Identify which cell holds the provided text, then report its (x, y) central coordinate. 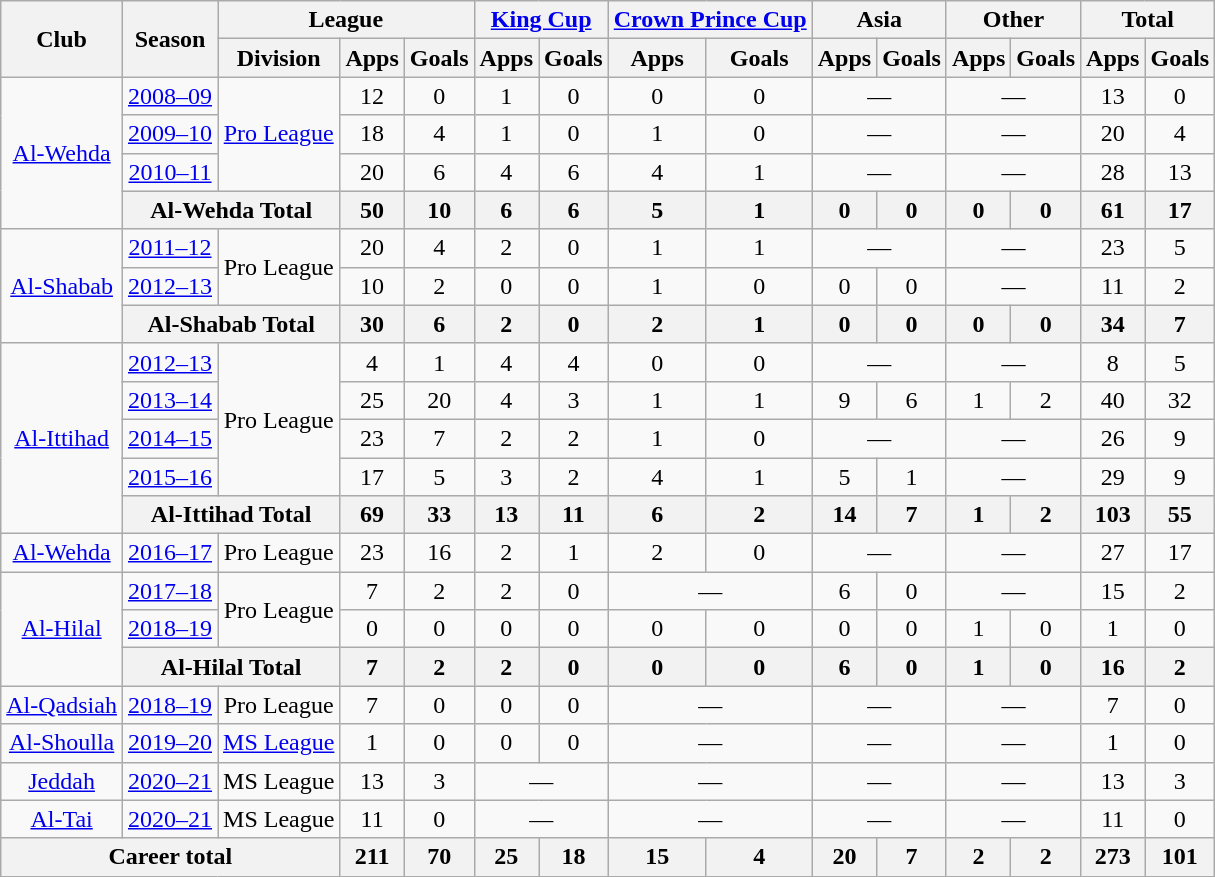
2016–17 (170, 553)
Season (170, 39)
61 (1113, 210)
Career total (170, 857)
211 (372, 857)
50 (372, 210)
2013–14 (170, 400)
70 (439, 857)
League (346, 20)
33 (439, 515)
14 (844, 515)
Total (1148, 20)
2014–15 (170, 438)
2011–12 (170, 248)
2010–11 (170, 172)
Al-Hilal Total (230, 667)
Al-Hilal (62, 629)
Other (1013, 20)
273 (1113, 857)
27 (1113, 553)
Club (62, 39)
Crown Prince Cup (710, 20)
King Cup (541, 20)
32 (1180, 400)
55 (1180, 515)
Al-Ittihad (62, 438)
Al-Shabab Total (230, 324)
Al-Shabab (62, 286)
2008–09 (170, 96)
Al-Qadsiah (62, 705)
2009–10 (170, 134)
28 (1113, 172)
Al-Tai (62, 819)
12 (372, 96)
Al-Ittihad Total (230, 515)
2015–16 (170, 477)
29 (1113, 477)
40 (1113, 400)
30 (372, 324)
2019–20 (170, 743)
69 (372, 515)
26 (1113, 438)
Al-Wehda Total (230, 210)
103 (1113, 515)
34 (1113, 324)
Division (279, 58)
2017–18 (170, 591)
Jeddah (62, 781)
8 (1113, 362)
Al-Shoulla (62, 743)
101 (1180, 857)
Asia (879, 20)
